From the cell containing the given text, extract its center point as [X, Y] coordinate. 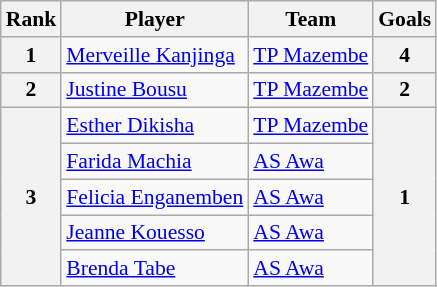
Esther Dikisha [154, 126]
Felicia Enganemben [154, 197]
Jeanne Kouesso [154, 233]
Farida Machia [154, 162]
Brenda Tabe [154, 269]
4 [404, 55]
Goals [404, 19]
Player [154, 19]
Merveille Kanjinga [154, 55]
Justine Bousu [154, 90]
Team [310, 19]
3 [32, 197]
Rank [32, 19]
